Search for the cell housing the specified text and yield its (X, Y) center coordinate. 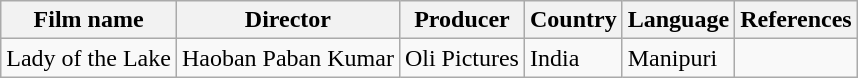
Language (678, 20)
Producer (462, 20)
Haoban Paban Kumar (288, 58)
India (573, 58)
Manipuri (678, 58)
Oli Pictures (462, 58)
Lady of the Lake (89, 58)
Director (288, 20)
Film name (89, 20)
References (796, 20)
Country (573, 20)
